Pinpoint the cell where the given text exists, returning its (X, Y) midpoint coordinate. 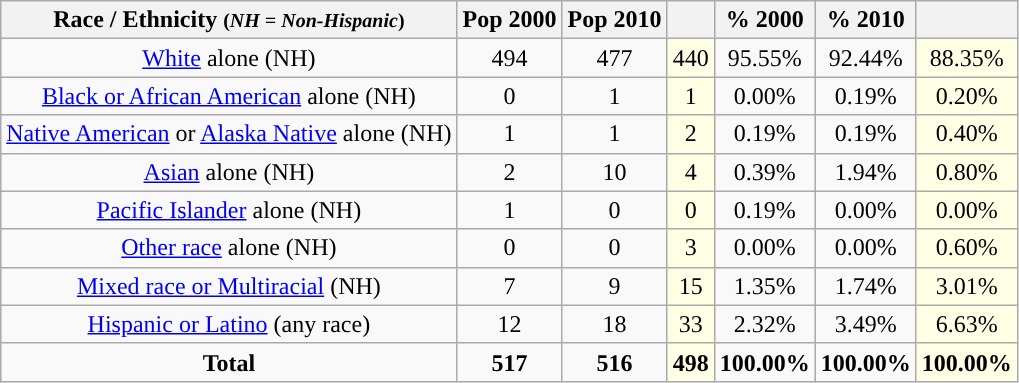
10 (614, 172)
0.80% (966, 172)
Total (229, 362)
Hispanic or Latino (any race) (229, 324)
White alone (NH) (229, 58)
Asian alone (NH) (229, 172)
Pacific Islander alone (NH) (229, 210)
0.40% (966, 134)
Black or African American alone (NH) (229, 96)
Mixed race or Multiracial (NH) (229, 286)
Native American or Alaska Native alone (NH) (229, 134)
0.60% (966, 248)
88.35% (966, 58)
440 (690, 58)
% 2000 (764, 20)
0.39% (764, 172)
4 (690, 172)
18 (614, 324)
3.01% (966, 286)
516 (614, 362)
1.35% (764, 286)
Pop 2000 (510, 20)
517 (510, 362)
92.44% (866, 58)
95.55% (764, 58)
0.20% (966, 96)
Race / Ethnicity (NH = Non-Hispanic) (229, 20)
477 (614, 58)
1.94% (866, 172)
2.32% (764, 324)
1.74% (866, 286)
% 2010 (866, 20)
33 (690, 324)
494 (510, 58)
498 (690, 362)
Other race alone (NH) (229, 248)
12 (510, 324)
15 (690, 286)
3.49% (866, 324)
Pop 2010 (614, 20)
3 (690, 248)
7 (510, 286)
9 (614, 286)
6.63% (966, 324)
